Scan for the cell matching the given text and deliver its (x, y) coordinate at center. 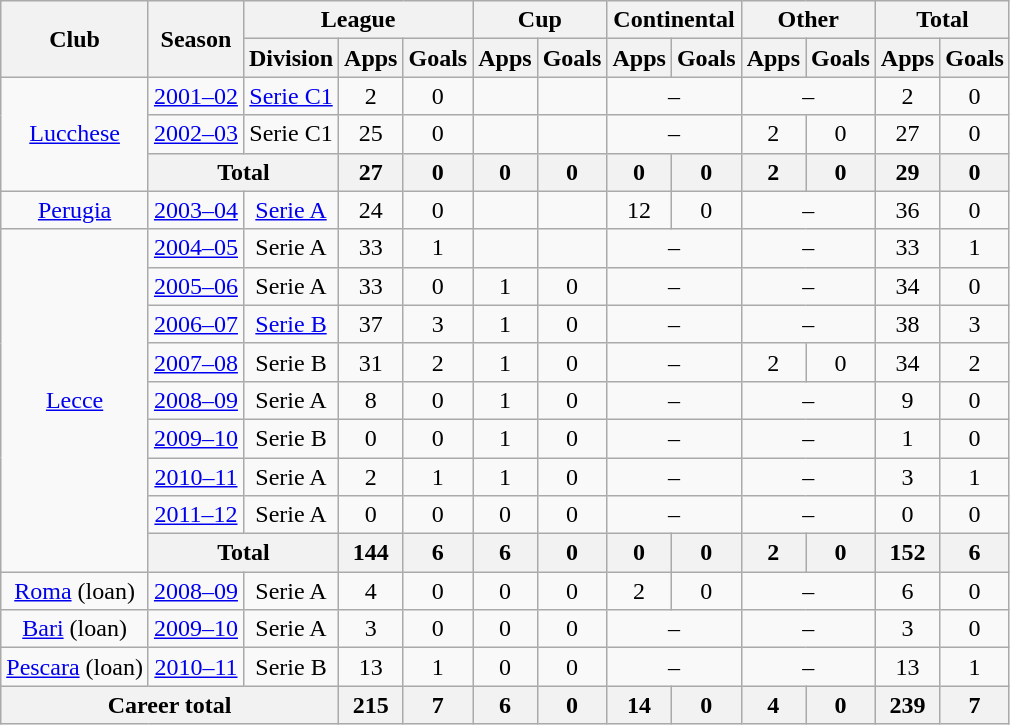
Bari (loan) (75, 629)
Pescara (loan) (75, 667)
14 (639, 705)
Season (196, 39)
239 (907, 705)
Cup (540, 20)
Continental (674, 20)
12 (639, 210)
215 (371, 705)
2007–08 (196, 362)
144 (371, 553)
24 (371, 210)
Club (75, 39)
2002–03 (196, 134)
Lucchese (75, 134)
2004–05 (196, 248)
2005–06 (196, 286)
152 (907, 553)
Roma (loan) (75, 591)
2006–07 (196, 324)
2003–04 (196, 210)
Division (290, 58)
36 (907, 210)
2011–12 (196, 515)
31 (371, 362)
Career total (170, 705)
League (358, 20)
29 (907, 172)
Perugia (75, 210)
37 (371, 324)
9 (907, 400)
Lecce (75, 400)
38 (907, 324)
8 (371, 400)
25 (371, 134)
2001–02 (196, 96)
Other (808, 20)
